Detect which cell encompasses the target text, then output its [x, y] center coordinate. 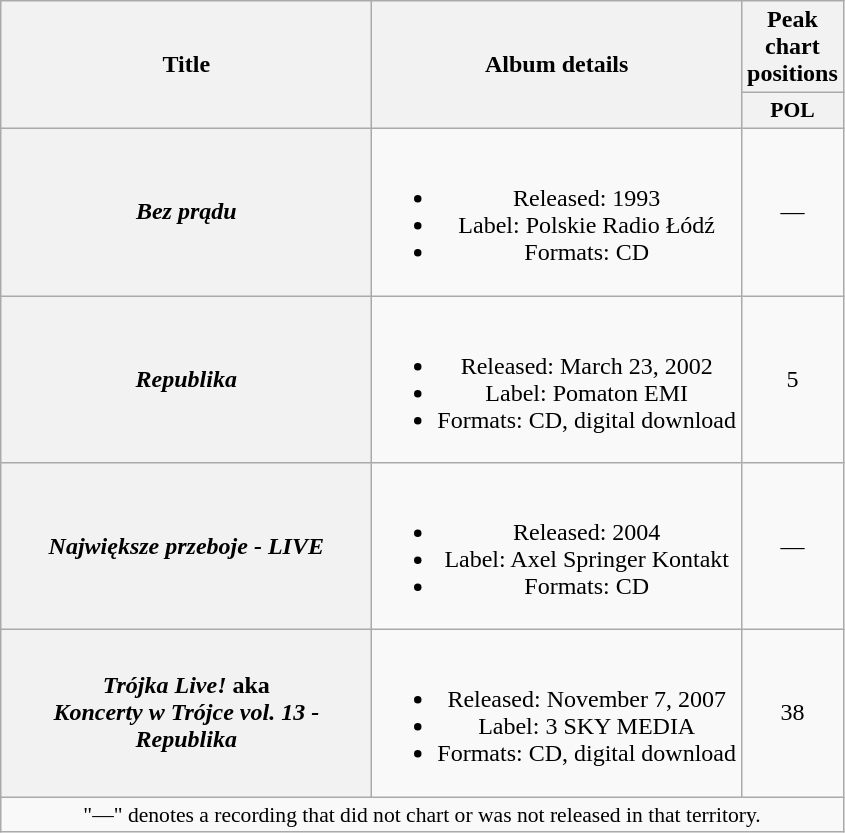
Bez prądu [186, 212]
Released: March 23, 2002Label: Pomaton EMIFormats: CD, digital download [557, 380]
Album details [557, 65]
"—" denotes a recording that did not chart or was not released in that territory. [422, 815]
38 [793, 714]
Released: 2004Label: Axel Springer KontaktFormats: CD [557, 546]
POL [793, 111]
Republika [186, 380]
Title [186, 65]
5 [793, 380]
Trójka Live! akaKoncerty w Trójce vol. 13 - Republika [186, 714]
Peak chart positions [793, 47]
Największe przeboje - LIVE [186, 546]
Released: 1993Label: Polskie Radio ŁódźFormats: CD [557, 212]
Released: November 7, 2007Label: 3 SKY MEDIAFormats: CD, digital download [557, 714]
